Output the (x, y) coordinate of the center of the cell containing the given text.  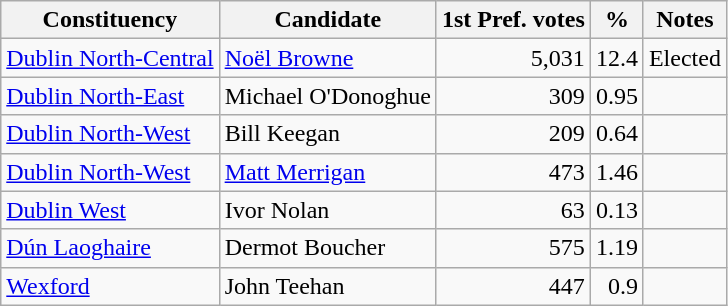
Elected (684, 58)
Michael O'Donoghue (328, 96)
0.95 (616, 96)
5,031 (513, 58)
Dublin North-East (110, 96)
1st Pref. votes (513, 20)
1.46 (616, 172)
63 (513, 210)
Ivor Nolan (328, 210)
Dublin West (110, 210)
0.64 (616, 134)
0.13 (616, 210)
12.4 (616, 58)
Dublin North-Central (110, 58)
Dún Laoghaire (110, 248)
Noël Browne (328, 58)
447 (513, 286)
% (616, 20)
0.9 (616, 286)
Bill Keegan (328, 134)
Candidate (328, 20)
Constituency (110, 20)
Wexford (110, 286)
Matt Merrigan (328, 172)
Dermot Boucher (328, 248)
575 (513, 248)
John Teehan (328, 286)
473 (513, 172)
209 (513, 134)
309 (513, 96)
Notes (684, 20)
1.19 (616, 248)
